Determine the (X, Y) coordinate at the center of the cell enclosing the given text.  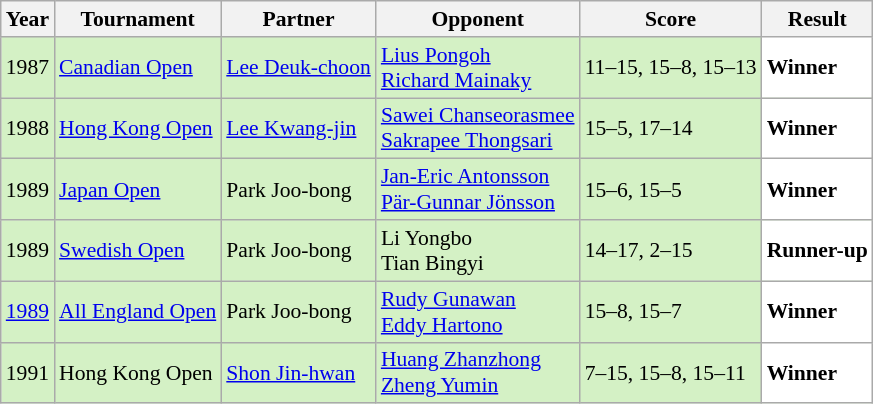
7–15, 15–8, 15–11 (671, 372)
Japan Open (138, 190)
Lee Kwang-jin (298, 128)
Jan-Eric Antonsson Pär-Gunnar Jönsson (478, 190)
15–6, 15–5 (671, 190)
15–8, 15–7 (671, 312)
11–15, 15–8, 15–13 (671, 68)
Shon Jin-hwan (298, 372)
Result (818, 19)
All England Open (138, 312)
1991 (28, 372)
14–17, 2–15 (671, 250)
1988 (28, 128)
Lee Deuk-choon (298, 68)
Canadian Open (138, 68)
Partner (298, 19)
Rudy Gunawan Eddy Hartono (478, 312)
Sawei Chanseorasmee Sakrapee Thongsari (478, 128)
Tournament (138, 19)
Swedish Open (138, 250)
Runner-up (818, 250)
Year (28, 19)
Opponent (478, 19)
Li Yongbo Tian Bingyi (478, 250)
Score (671, 19)
Huang Zhanzhong Zheng Yumin (478, 372)
15–5, 17–14 (671, 128)
1987 (28, 68)
Lius Pongoh Richard Mainaky (478, 68)
